Determine the [x, y] coordinate at the center of the cell enclosing the given text.  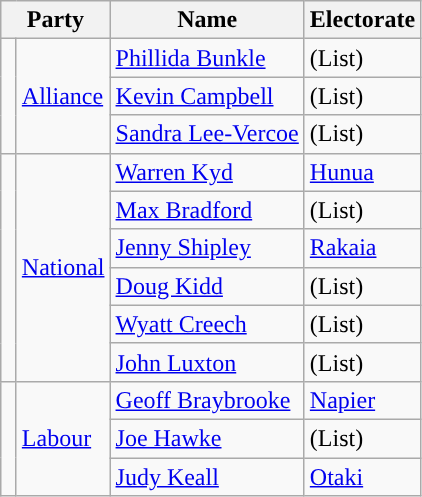
Kevin Campbell [207, 96]
Doug Kidd [207, 286]
Max Bradford [207, 210]
Party [56, 20]
Warren Kyd [207, 172]
John Luxton [207, 362]
Sandra Lee-Vercoe [207, 134]
Rakaia [362, 248]
Judy Keall [207, 477]
Jenny Shipley [207, 248]
Wyatt Creech [207, 324]
Electorate [362, 20]
Hunua [362, 172]
Labour [63, 438]
Name [207, 20]
National [63, 267]
Alliance [63, 96]
Joe Hawke [207, 438]
Otaki [362, 477]
Geoff Braybrooke [207, 400]
Phillida Bunkle [207, 58]
Napier [362, 400]
